For the text-containing cell, return its midpoint in [X, Y] coordinate format. 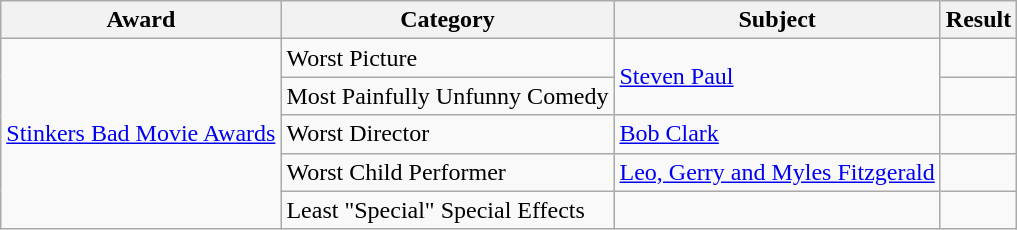
Least "Special" Special Effects [448, 210]
Worst Director [448, 134]
Most Painfully Unfunny Comedy [448, 96]
Steven Paul [777, 77]
Category [448, 20]
Subject [777, 20]
Leo, Gerry and Myles Fitzgerald [777, 172]
Stinkers Bad Movie Awards [141, 134]
Award [141, 20]
Bob Clark [777, 134]
Worst Child Performer [448, 172]
Worst Picture [448, 58]
Result [978, 20]
